Provide the (X, Y) coordinate of the cell's center where the given text is located.  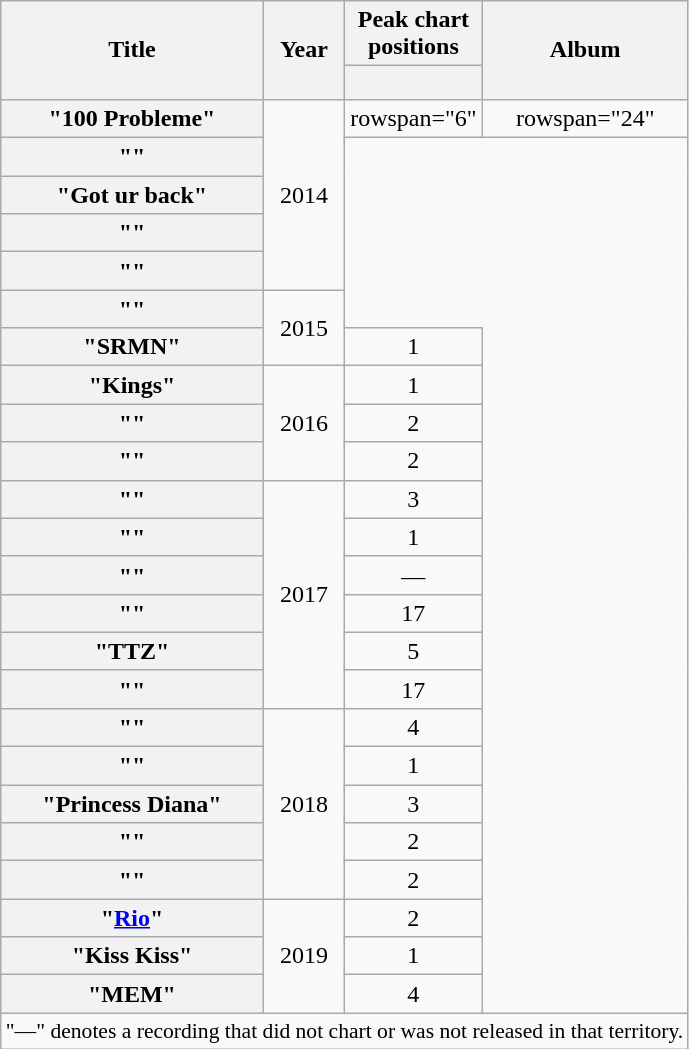
"Princess Diana" (132, 804)
2014 (304, 194)
Peak chart positions (414, 34)
2016 (304, 423)
— (414, 575)
"Rio" (132, 918)
Title (132, 50)
rowspan="6" (414, 118)
"100 Probleme" (132, 118)
5 (414, 651)
2018 (304, 803)
Album (585, 50)
2017 (304, 594)
"—" denotes a recording that did not chart or was not released in that territory. (345, 1031)
"Kings" (132, 385)
rowspan="24" (585, 118)
"SRMN" (132, 347)
2015 (304, 328)
"TTZ" (132, 651)
"Kiss Kiss" (132, 956)
"MEM" (132, 994)
2019 (304, 956)
"Got ur back" (132, 195)
Year (304, 50)
